Pinpoint the cell where the given text exists, returning its [X, Y] midpoint coordinate. 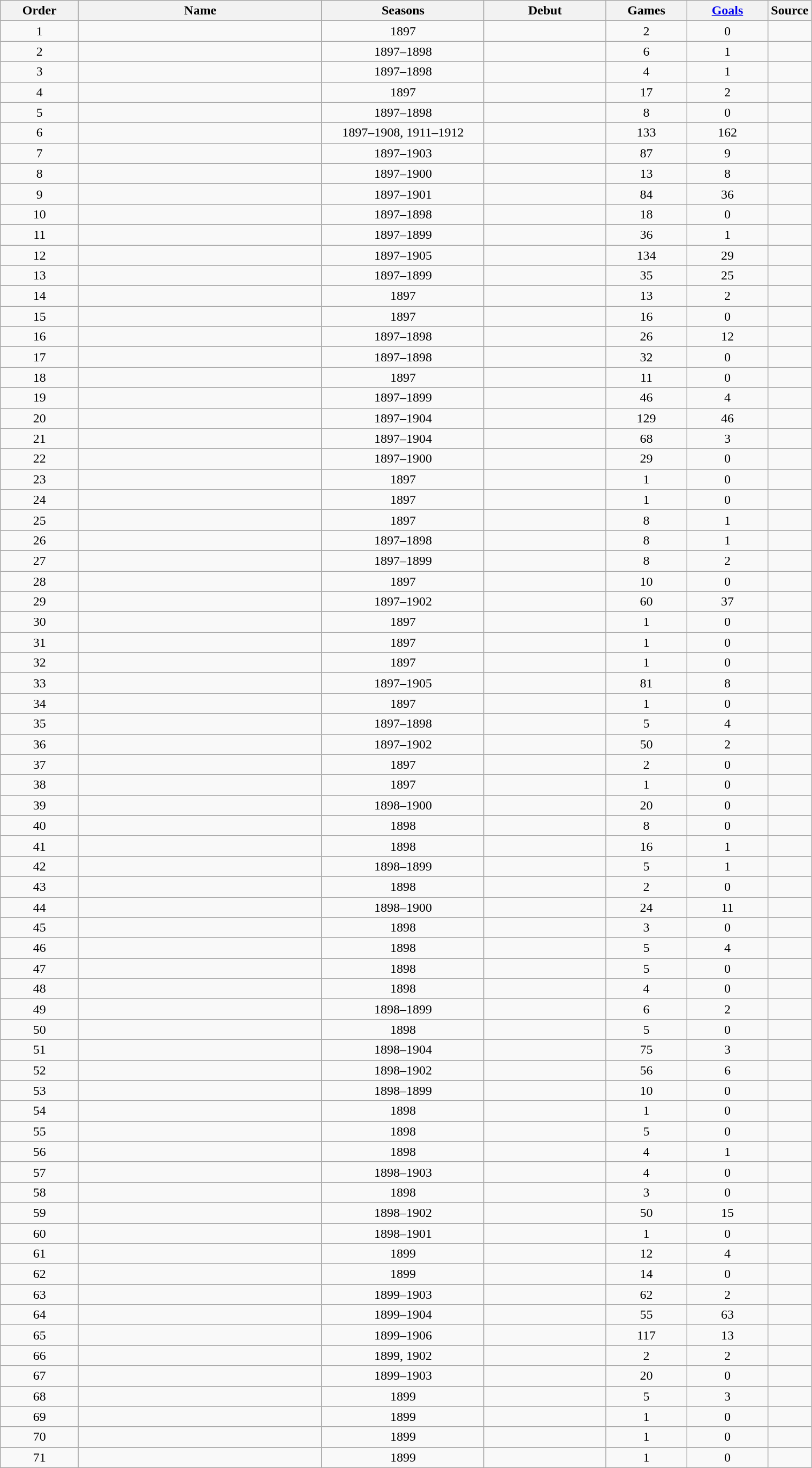
71 [40, 1457]
Name [200, 11]
81 [647, 683]
Order [40, 11]
42 [40, 866]
43 [40, 887]
1898–1903 [403, 1172]
117 [647, 1335]
47 [40, 968]
69 [40, 1417]
54 [40, 1111]
27 [40, 561]
1898–1904 [403, 1050]
133 [647, 133]
87 [647, 153]
61 [40, 1254]
Debut [545, 11]
64 [40, 1315]
134 [647, 255]
39 [40, 805]
Seasons [403, 11]
1898–1901 [403, 1233]
1897–1901 [403, 194]
48 [40, 989]
19 [40, 398]
1897–1903 [403, 153]
Source [790, 11]
70 [40, 1437]
66 [40, 1356]
45 [40, 928]
49 [40, 1009]
51 [40, 1050]
22 [40, 459]
Games [647, 11]
1899–1904 [403, 1315]
Goals [727, 11]
84 [647, 194]
31 [40, 642]
41 [40, 846]
30 [40, 622]
162 [727, 133]
44 [40, 907]
1897–1908, 1911–1912 [403, 133]
1899, 1902 [403, 1356]
59 [40, 1213]
58 [40, 1192]
23 [40, 479]
40 [40, 826]
38 [40, 785]
7 [40, 153]
33 [40, 683]
34 [40, 703]
1899–1906 [403, 1335]
129 [647, 418]
57 [40, 1172]
65 [40, 1335]
75 [647, 1050]
21 [40, 438]
28 [40, 581]
67 [40, 1376]
52 [40, 1070]
53 [40, 1091]
